Return [X, Y] of the center of cell containing provided text 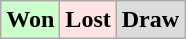
Won [30, 20]
Draw [150, 20]
Lost [88, 20]
